For the text-containing cell, return its midpoint in (X, Y) coordinate format. 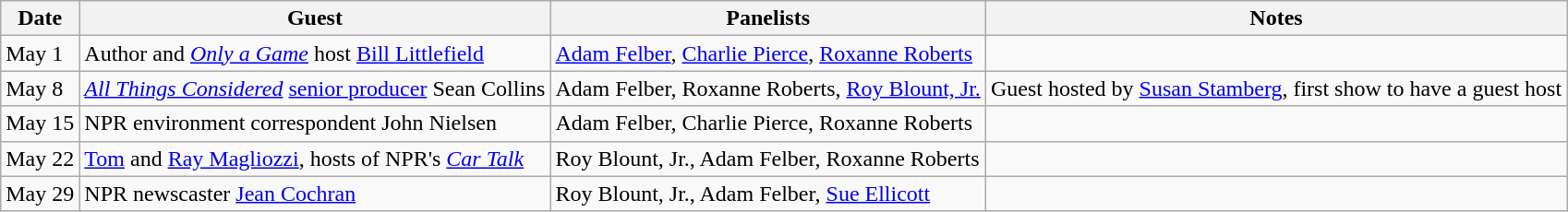
May 22 (41, 159)
May 29 (41, 194)
Tom and Ray Magliozzi, hosts of NPR's Car Talk (315, 159)
Author and Only a Game host Bill Littlefield (315, 53)
Notes (1276, 18)
Roy Blount, Jr., Adam Felber, Sue Ellicott (768, 194)
Guest (315, 18)
May 15 (41, 124)
Roy Blount, Jr., Adam Felber, Roxanne Roberts (768, 159)
Adam Felber, Roxanne Roberts, Roy Blount, Jr. (768, 88)
Date (41, 18)
Guest hosted by Susan Stamberg, first show to have a guest host (1276, 88)
NPR environment correspondent John Nielsen (315, 124)
All Things Considered senior producer Sean Collins (315, 88)
NPR newscaster Jean Cochran (315, 194)
May 1 (41, 53)
May 8 (41, 88)
Panelists (768, 18)
